Return the (x, y) coordinate for the center point of the cell that contains the specified text.  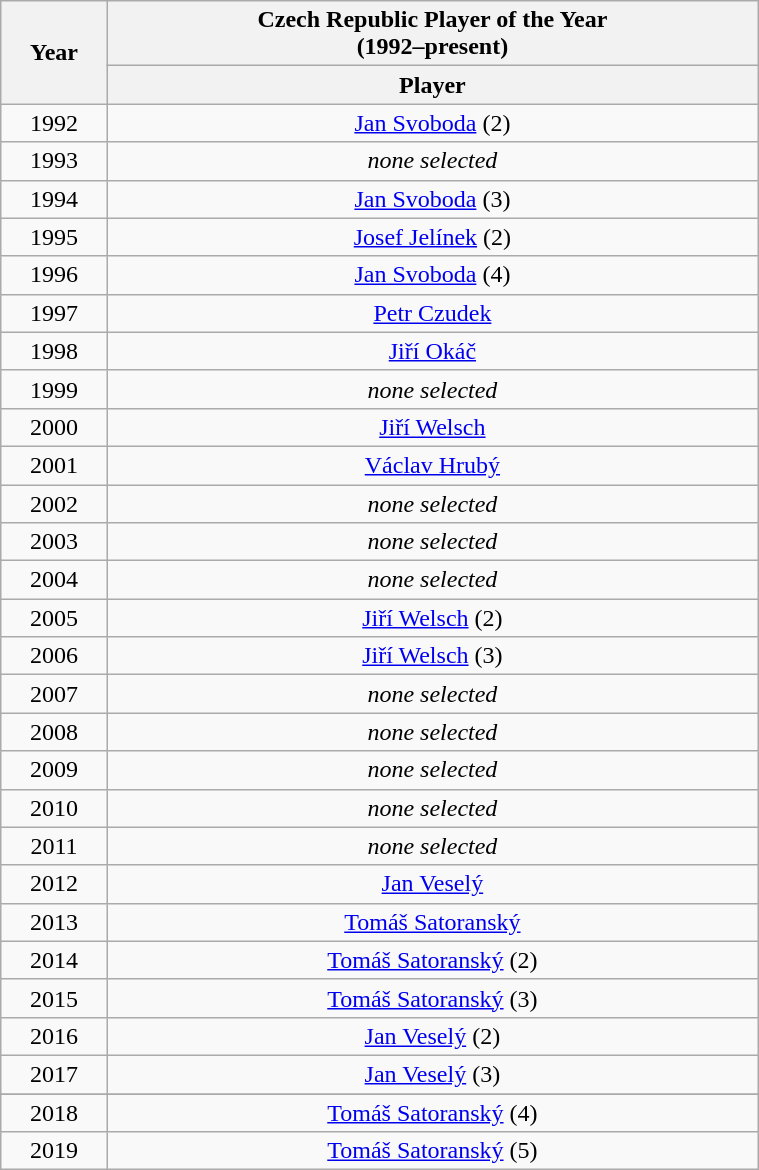
Jiří Welsch (3) (432, 656)
1992 (54, 123)
2008 (54, 732)
2002 (54, 503)
Tomáš Satoranský (2) (432, 960)
1997 (54, 313)
Tomáš Satoranský (3) (432, 998)
2012 (54, 884)
Jan Svoboda (3) (432, 199)
2018 (54, 1113)
1998 (54, 351)
Tomáš Satoranský (5) (432, 1151)
Petr Czudek (432, 313)
2004 (54, 580)
1999 (54, 389)
Josef Jelínek (2) (432, 237)
2010 (54, 808)
Jiří Welsch (432, 427)
2016 (54, 1036)
Jan Veselý (432, 884)
Václav Hrubý (432, 465)
2001 (54, 465)
2017 (54, 1074)
Tomáš Satoranský (432, 922)
2007 (54, 694)
2014 (54, 960)
Jan Veselý (2) (432, 1036)
Year (54, 52)
2009 (54, 770)
2003 (54, 542)
1995 (54, 237)
Jan Svoboda (4) (432, 275)
Jan Svoboda (2) (432, 123)
2013 (54, 922)
1994 (54, 199)
2005 (54, 618)
2019 (54, 1151)
2000 (54, 427)
Jan Veselý (3) (432, 1074)
Jiří Welsch (2) (432, 618)
2006 (54, 656)
2011 (54, 846)
Player (432, 85)
Czech Republic Player of the Year (1992–present) (432, 34)
Jiří Okáč (432, 351)
1996 (54, 275)
Tomáš Satoranský (4) (432, 1113)
2015 (54, 998)
1993 (54, 161)
